For the text-containing cell, return its midpoint in (x, y) coordinate format. 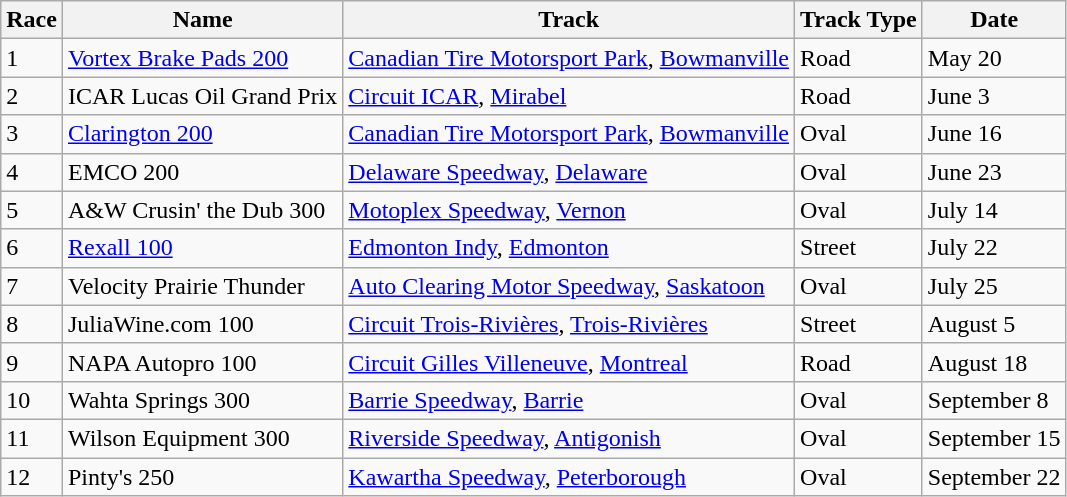
A&W Crusin' the Dub 300 (202, 210)
June 3 (994, 96)
NAPA Autopro 100 (202, 362)
June 23 (994, 172)
9 (32, 362)
Pinty's 250 (202, 477)
Wahta Springs 300 (202, 400)
September 15 (994, 438)
Kawartha Speedway, Peterborough (569, 477)
Circuit ICAR, Mirabel (569, 96)
JuliaWine.com 100 (202, 324)
6 (32, 248)
July 14 (994, 210)
August 5 (994, 324)
August 18 (994, 362)
Vortex Brake Pads 200 (202, 58)
Clarington 200 (202, 134)
8 (32, 324)
Circuit Gilles Villeneuve, Montreal (569, 362)
Auto Clearing Motor Speedway, Saskatoon (569, 286)
2 (32, 96)
4 (32, 172)
12 (32, 477)
Edmonton Indy, Edmonton (569, 248)
Track (569, 20)
Date (994, 20)
7 (32, 286)
Riverside Speedway, Antigonish (569, 438)
EMCO 200 (202, 172)
Delaware Speedway, Delaware (569, 172)
Wilson Equipment 300 (202, 438)
July 22 (994, 248)
Rexall 100 (202, 248)
Name (202, 20)
10 (32, 400)
11 (32, 438)
June 16 (994, 134)
September 22 (994, 477)
July 25 (994, 286)
1 (32, 58)
Motoplex Speedway, Vernon (569, 210)
September 8 (994, 400)
May 20 (994, 58)
Velocity Prairie Thunder (202, 286)
5 (32, 210)
Barrie Speedway, Barrie (569, 400)
3 (32, 134)
Circuit Trois-Rivières, Trois-Rivières (569, 324)
Race (32, 20)
Track Type (859, 20)
ICAR Lucas Oil Grand Prix (202, 96)
